Search for the cell housing the specified text and yield its [x, y] center coordinate. 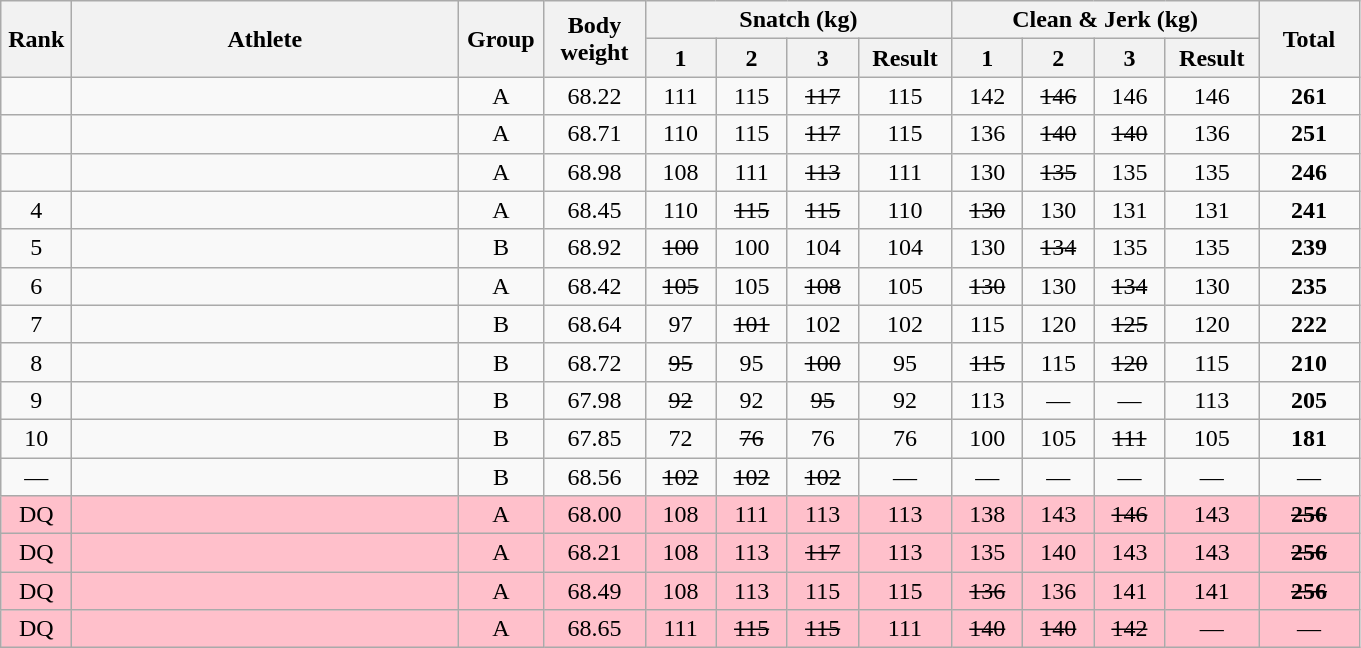
138 [988, 515]
6 [36, 286]
Total [1308, 39]
9 [36, 400]
251 [1308, 134]
5 [36, 248]
8 [36, 362]
68.49 [594, 591]
181 [1308, 438]
222 [1308, 324]
67.98 [594, 400]
10 [36, 438]
Group [501, 39]
68.64 [594, 324]
68.56 [594, 477]
Rank [36, 39]
68.92 [594, 248]
68.00 [594, 515]
125 [1130, 324]
210 [1308, 362]
Body weight [594, 39]
Snatch (kg) [798, 20]
68.21 [594, 553]
Clean & Jerk (kg) [1106, 20]
4 [36, 210]
246 [1308, 172]
97 [680, 324]
68.72 [594, 362]
68.65 [594, 629]
67.85 [594, 438]
241 [1308, 210]
68.22 [594, 96]
68.71 [594, 134]
235 [1308, 286]
239 [1308, 248]
68.42 [594, 286]
68.98 [594, 172]
72 [680, 438]
261 [1308, 96]
Athlete [265, 39]
101 [752, 324]
205 [1308, 400]
7 [36, 324]
68.45 [594, 210]
